Capture the cell that displays the provided text and extract its (X, Y) central coordinate. 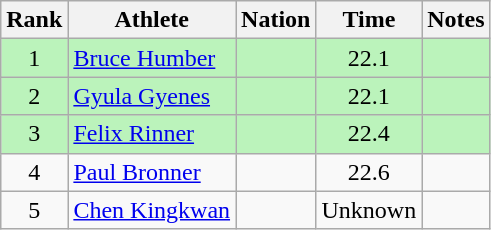
2 (34, 96)
Rank (34, 20)
4 (34, 172)
Felix Rinner (152, 134)
Nation (276, 20)
Chen Kingkwan (152, 210)
Bruce Humber (152, 58)
Notes (456, 20)
5 (34, 210)
22.6 (369, 172)
Gyula Gyenes (152, 96)
Time (369, 20)
Athlete (152, 20)
Unknown (369, 210)
22.4 (369, 134)
3 (34, 134)
Paul Bronner (152, 172)
1 (34, 58)
